Identify which cell holds the provided text, then report its [X, Y] central coordinate. 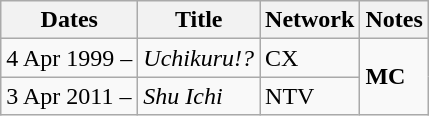
3 Apr 2011 – [70, 96]
CX [310, 58]
MC [394, 77]
4 Apr 1999 – [70, 58]
NTV [310, 96]
Shu Ichi [199, 96]
Network [310, 20]
Uchikuru!? [199, 58]
Dates [70, 20]
Title [199, 20]
Notes [394, 20]
